Scan for the cell matching the given text and deliver its [x, y] coordinate at center. 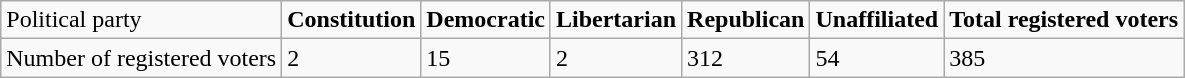
385 [1064, 58]
Unaffiliated [877, 20]
Number of registered voters [142, 58]
Republican [746, 20]
Libertarian [616, 20]
Constitution [352, 20]
Political party [142, 20]
312 [746, 58]
54 [877, 58]
15 [486, 58]
Total registered voters [1064, 20]
Democratic [486, 20]
